Capture the cell that displays the provided text and extract its [x, y] central coordinate. 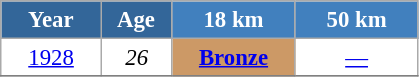
1928 [52, 58]
Year [52, 20]
50 km [356, 20]
Age [136, 20]
— [356, 58]
18 km [234, 20]
26 [136, 58]
Bronze [234, 58]
